Return the (X, Y) coordinate for the center point of the cell that contains the specified text.  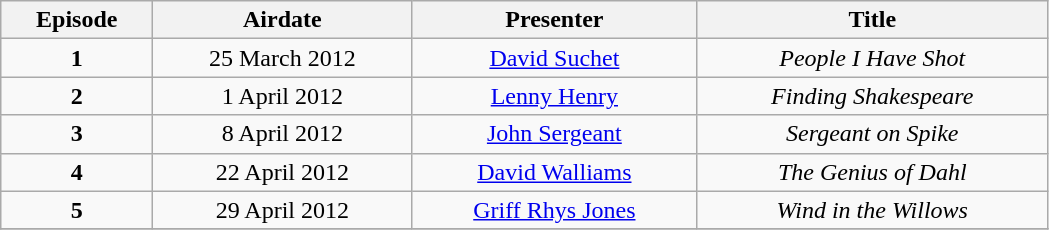
People I Have Shot (872, 58)
David Suchet (554, 58)
Lenny Henry (554, 96)
22 April 2012 (282, 172)
2 (77, 96)
David Walliams (554, 172)
John Sergeant (554, 134)
Presenter (554, 20)
5 (77, 210)
8 April 2012 (282, 134)
The Genius of Dahl (872, 172)
Title (872, 20)
Wind in the Willows (872, 210)
1 (77, 58)
Episode (77, 20)
4 (77, 172)
1 April 2012 (282, 96)
Airdate (282, 20)
Griff Rhys Jones (554, 210)
25 March 2012 (282, 58)
Sergeant on Spike (872, 134)
29 April 2012 (282, 210)
Finding Shakespeare (872, 96)
3 (77, 134)
